From the cell containing the given text, extract its center point as (x, y) coordinate. 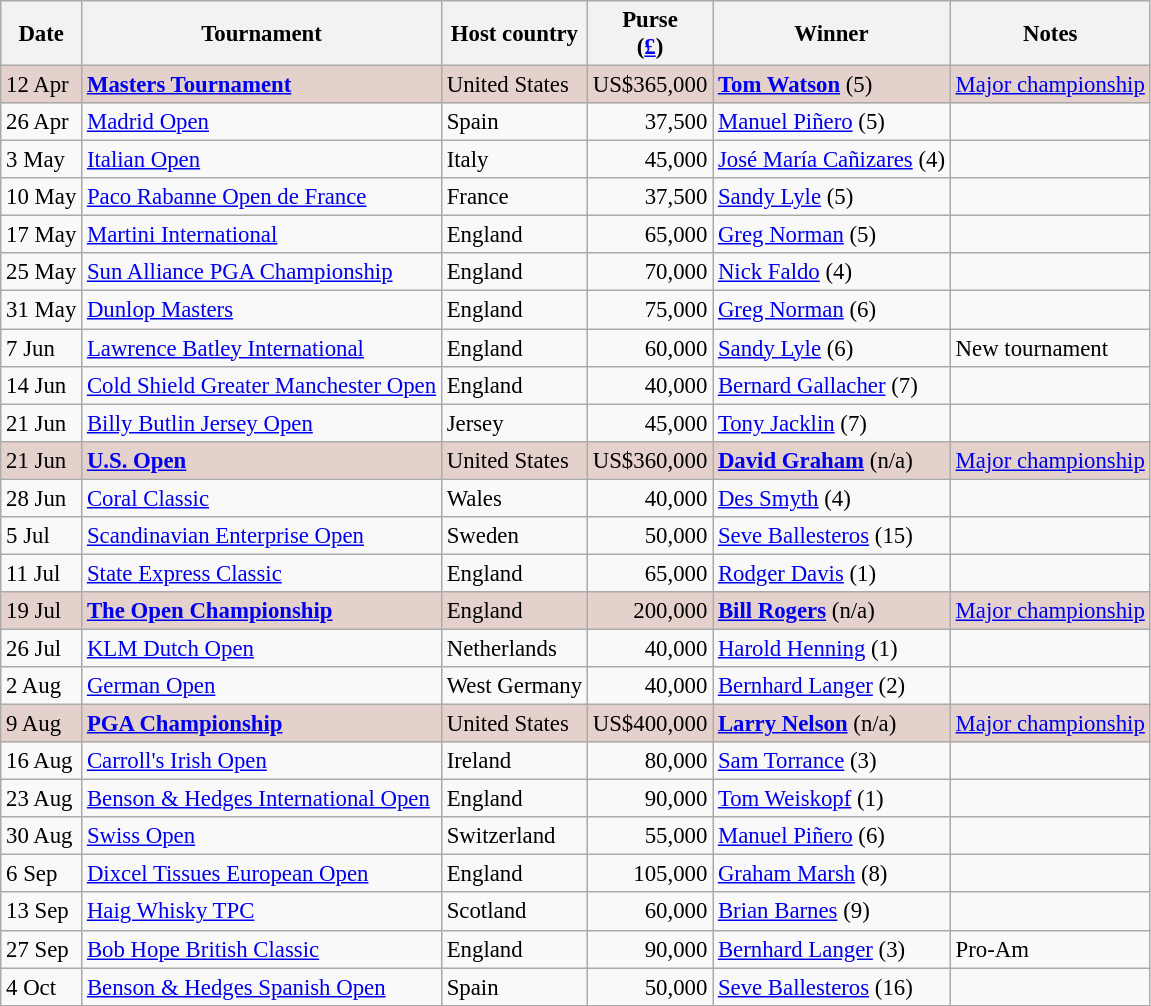
Bernard Gallacher (7) (832, 385)
David Graham (n/a) (832, 460)
Dixcel Tissues European Open (262, 874)
27 Sep (42, 949)
Harold Henning (1) (832, 648)
Nick Faldo (4) (832, 273)
Manuel Piñero (6) (832, 836)
Bill Rogers (n/a) (832, 611)
3 May (42, 160)
2 Aug (42, 686)
Sweden (514, 536)
75,000 (650, 310)
Bob Hope British Classic (262, 949)
Tony Jacklin (7) (832, 423)
Purse(£) (650, 34)
Billy Butlin Jersey Open (262, 423)
Benson & Hedges Spanish Open (262, 987)
Rodger Davis (1) (832, 573)
New tournament (1050, 348)
5 Jul (42, 536)
Tom Weiskopf (1) (832, 799)
28 Jun (42, 498)
80,000 (650, 761)
14 Jun (42, 385)
25 May (42, 273)
7 Jun (42, 348)
Winner (832, 34)
Date (42, 34)
U.S. Open (262, 460)
Graham Marsh (8) (832, 874)
70,000 (650, 273)
12 Apr (42, 85)
US$360,000 (650, 460)
Pro-Am (1050, 949)
PGA Championship (262, 724)
Sun Alliance PGA Championship (262, 273)
The Open Championship (262, 611)
26 Jul (42, 648)
30 Aug (42, 836)
19 Jul (42, 611)
Paco Rabanne Open de France (262, 197)
Italy (514, 160)
Martini International (262, 235)
105,000 (650, 874)
Dunlop Masters (262, 310)
200,000 (650, 611)
Sandy Lyle (6) (832, 348)
23 Aug (42, 799)
Tournament (262, 34)
US$400,000 (650, 724)
Jersey (514, 423)
West Germany (514, 686)
Des Smyth (4) (832, 498)
26 Apr (42, 122)
11 Jul (42, 573)
10 May (42, 197)
13 Sep (42, 912)
31 May (42, 310)
German Open (262, 686)
Netherlands (514, 648)
Seve Ballesteros (15) (832, 536)
Larry Nelson (n/a) (832, 724)
4 Oct (42, 987)
55,000 (650, 836)
Switzerland (514, 836)
Scandinavian Enterprise Open (262, 536)
France (514, 197)
16 Aug (42, 761)
Lawrence Batley International (262, 348)
Scotland (514, 912)
6 Sep (42, 874)
Ireland (514, 761)
Brian Barnes (9) (832, 912)
Swiss Open (262, 836)
Benson & Hedges International Open (262, 799)
Masters Tournament (262, 85)
Tom Watson (5) (832, 85)
Manuel Piñero (5) (832, 122)
Notes (1050, 34)
Greg Norman (5) (832, 235)
Bernhard Langer (3) (832, 949)
Madrid Open (262, 122)
State Express Classic (262, 573)
Cold Shield Greater Manchester Open (262, 385)
Bernhard Langer (2) (832, 686)
Wales (514, 498)
Carroll's Irish Open (262, 761)
Haig Whisky TPC (262, 912)
Host country (514, 34)
José María Cañizares (4) (832, 160)
Sandy Lyle (5) (832, 197)
Coral Classic (262, 498)
Seve Ballesteros (16) (832, 987)
US$365,000 (650, 85)
17 May (42, 235)
Italian Open (262, 160)
9 Aug (42, 724)
Sam Torrance (3) (832, 761)
KLM Dutch Open (262, 648)
Greg Norman (6) (832, 310)
